Return the [x, y] coordinate for the center point of the cell that contains the specified text.  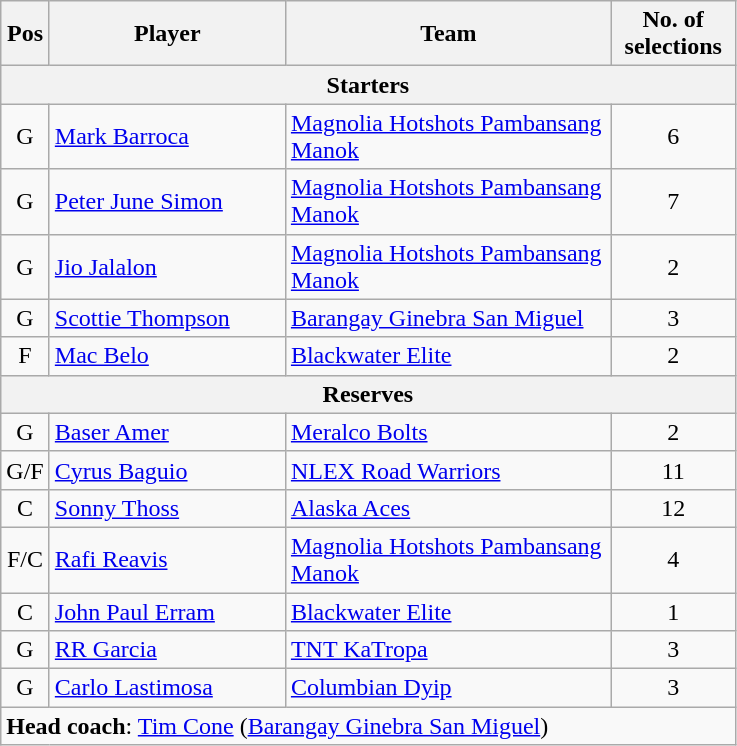
Sonny Thoss [167, 508]
No. of selections [673, 34]
Starters [368, 85]
1 [673, 611]
Carlo Lastimosa [167, 688]
Pos [26, 34]
Scottie Thompson [167, 318]
G/F [26, 470]
Cyrus Baguio [167, 470]
RR Garcia [167, 650]
Mac Belo [167, 356]
Mark Barroca [167, 136]
Meralco Bolts [448, 432]
Alaska Aces [448, 508]
6 [673, 136]
Team [448, 34]
Head coach: Tim Cone (Barangay Ginebra San Miguel) [368, 726]
7 [673, 202]
Peter June Simon [167, 202]
11 [673, 470]
NLEX Road Warriors [448, 470]
Barangay Ginebra San Miguel [448, 318]
Player [167, 34]
Jio Jalalon [167, 266]
John Paul Erram [167, 611]
Columbian Dyip [448, 688]
Rafi Reavis [167, 560]
F/C [26, 560]
Reserves [368, 394]
12 [673, 508]
F [26, 356]
TNT KaTropa [448, 650]
4 [673, 560]
Baser Amer [167, 432]
